Determine the (x, y) coordinate at the center of the cell enclosing the given text.  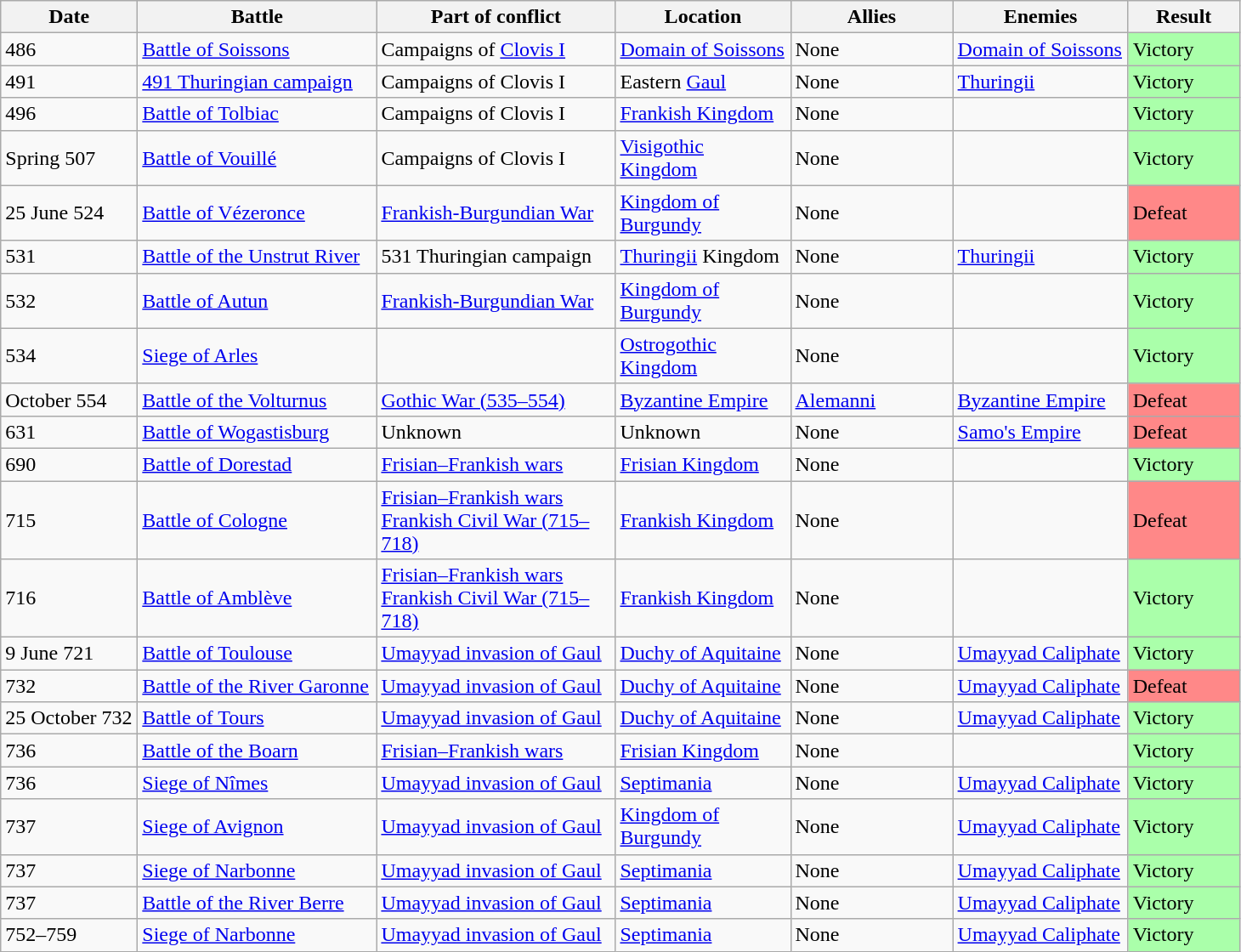
486 (70, 49)
752–759 (70, 935)
Battle of Vézeronce (257, 212)
Battle of Dorestad (257, 464)
Battle of Tolbiac (257, 114)
Battle of the River Berre (257, 903)
Battle of Soissons (257, 49)
9 June 721 (70, 654)
631 (70, 432)
25 June 524 (70, 212)
Enemies (1040, 17)
732 (70, 686)
532 (70, 301)
Battle (257, 17)
Eastern Gaul (703, 82)
491 Thuringian campaign (257, 82)
716 (70, 598)
Siege of Arles (257, 355)
Battle of Vouillé (257, 158)
Battle of the Boarn (257, 751)
Visigothic Kingdom (703, 158)
496 (70, 114)
Siege of Avignon (257, 826)
Battle of Autun (257, 301)
Alemanni (872, 399)
Battle of Tours (257, 718)
Battle of Cologne (257, 520)
Samo's Empire (1040, 432)
25 October 732 (70, 718)
Ostrogothic Kingdom (703, 355)
491 (70, 82)
531 Thuringian campaign (496, 257)
Thuringii Kingdom (703, 257)
715 (70, 520)
Battle of the Volturnus (257, 399)
Location (703, 17)
531 (70, 257)
Spring 507 (70, 158)
Battle of Wogastisburg (257, 432)
Result (1183, 17)
Date (70, 17)
Part of conflict (496, 17)
Gothic War (535–554) (496, 399)
October 554 (70, 399)
690 (70, 464)
534 (70, 355)
Siege of Nîmes (257, 783)
Battle of Toulouse (257, 654)
Allies (872, 17)
Battle of the River Garonne (257, 686)
Battle of Amblève (257, 598)
Battle of the Unstrut River (257, 257)
